Output the (X, Y) coordinate of the center of the cell containing the given text.  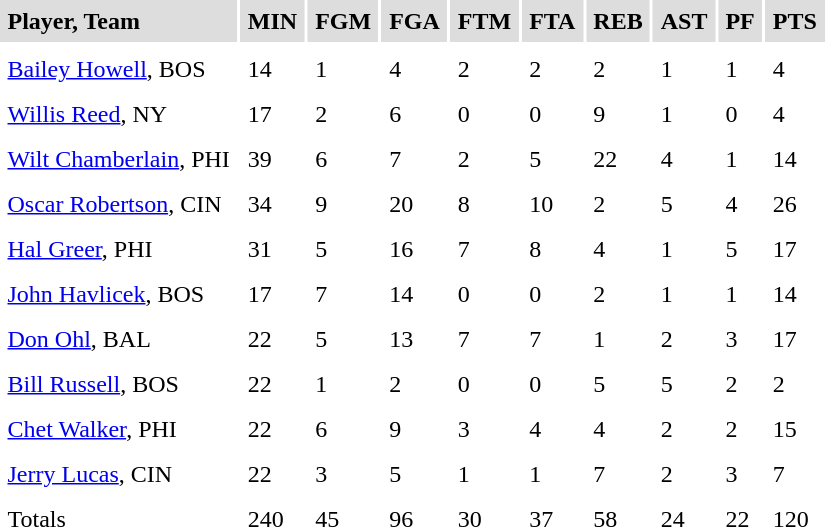
Jerry Lucas, CIN (118, 474)
16 (415, 249)
15 (794, 429)
FGA (415, 21)
20 (415, 204)
Hal Greer, PHI (118, 249)
34 (272, 204)
Chet Walker, PHI (118, 429)
Bill Russell, BOS (118, 384)
FTA (552, 21)
Don Ohl, BAL (118, 339)
Player, Team (118, 21)
REB (618, 21)
FTM (484, 21)
26 (794, 204)
PF (740, 21)
31 (272, 249)
Oscar Robertson, CIN (118, 204)
MIN (272, 21)
AST (684, 21)
FGM (344, 21)
Willis Reed, NY (118, 114)
13 (415, 339)
Wilt Chamberlain, PHI (118, 159)
John Havlicek, BOS (118, 294)
Bailey Howell, BOS (118, 69)
39 (272, 159)
PTS (794, 21)
10 (552, 204)
